Provide the (X, Y) coordinate of the cell's center where the given text is located.  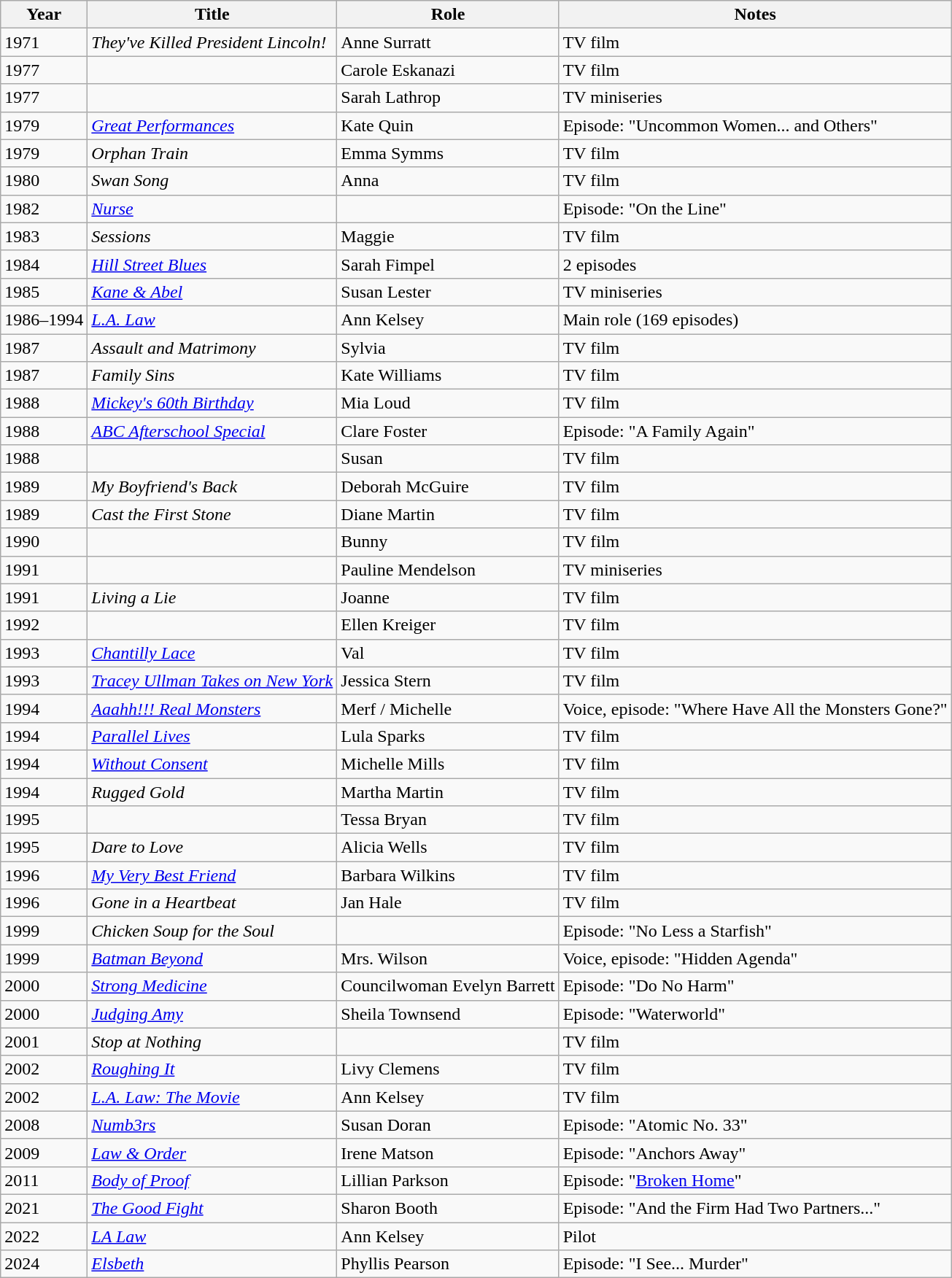
Episode: "Atomic No. 33" (755, 1125)
Roughing It (212, 1069)
Emma Symms (448, 153)
Chicken Soup for the Soul (212, 931)
ABC Afterschool Special (212, 431)
1984 (44, 264)
Law & Order (212, 1153)
Without Consent (212, 764)
Main role (169 episodes) (755, 319)
Stop at Nothing (212, 1042)
Nurse (212, 209)
Elsbeth (212, 1264)
1982 (44, 209)
Sessions (212, 236)
Maggie (448, 236)
Sylvia (448, 348)
LA Law (212, 1236)
2021 (44, 1208)
Rugged Gold (212, 791)
Title (212, 15)
Mickey's 60th Birthday (212, 403)
Diane Martin (448, 514)
Livy Clemens (448, 1069)
Jan Hale (448, 903)
Lillian Parkson (448, 1180)
They've Killed President Lincoln! (212, 42)
Cast the First Stone (212, 514)
Sarah Fimpel (448, 264)
L.A. Law (212, 319)
Sarah Lathrop (448, 98)
Voice, episode: "Hidden Agenda" (755, 958)
Deborah McGuire (448, 487)
Parallel Lives (212, 736)
1971 (44, 42)
Ellen Kreiger (448, 625)
2022 (44, 1236)
Episode: "Waterworld" (755, 1014)
Aaahh!!! Real Monsters (212, 708)
Body of Proof (212, 1180)
Dare to Love (212, 848)
Irene Matson (448, 1153)
Pauline Mendelson (448, 570)
Episode: "No Less a Starfish" (755, 931)
Kate Quin (448, 125)
Kane & Abel (212, 292)
Sharon Booth (448, 1208)
Tessa Bryan (448, 820)
Phyllis Pearson (448, 1264)
Great Performances (212, 125)
Episode: "I See... Murder" (755, 1264)
Mrs. Wilson (448, 958)
Merf / Michelle (448, 708)
Batman Beyond (212, 958)
1992 (44, 625)
Orphan Train (212, 153)
Notes (755, 15)
Numb3rs (212, 1125)
Role (448, 15)
1985 (44, 292)
2 episodes (755, 264)
Susan Doran (448, 1125)
My Very Best Friend (212, 875)
Councilwoman Evelyn Barrett (448, 986)
Mia Loud (448, 403)
Martha Martin (448, 791)
Lula Sparks (448, 736)
Strong Medicine (212, 986)
2011 (44, 1180)
Susan (448, 459)
Living a Lie (212, 597)
Family Sins (212, 376)
Hill Street Blues (212, 264)
Sheila Townsend (448, 1014)
Val (448, 653)
Judging Amy (212, 1014)
Pilot (755, 1236)
2024 (44, 1264)
Swan Song (212, 181)
2001 (44, 1042)
Episode: "Broken Home" (755, 1180)
Bunny (448, 542)
1980 (44, 181)
Jessica Stern (448, 681)
Voice, episode: "Where Have All the Monsters Gone?" (755, 708)
Episode: "And the Firm Had Two Partners..." (755, 1208)
Joanne (448, 597)
Gone in a Heartbeat (212, 903)
Year (44, 15)
Episode: "Uncommon Women... and Others" (755, 125)
Susan Lester (448, 292)
Anne Surratt (448, 42)
Alicia Wells (448, 848)
Episode: "A Family Again" (755, 431)
Clare Foster (448, 431)
Michelle Mills (448, 764)
1990 (44, 542)
Episode: "On the Line" (755, 209)
My Boyfriend's Back (212, 487)
Episode: "Anchors Away" (755, 1153)
Chantilly Lace (212, 653)
2009 (44, 1153)
Carole Eskanazi (448, 70)
Assault and Matrimony (212, 348)
Kate Williams (448, 376)
1986–1994 (44, 319)
Tracey Ullman Takes on New York (212, 681)
Anna (448, 181)
L.A. Law: The Movie (212, 1097)
Episode: "Do No Harm" (755, 986)
1983 (44, 236)
The Good Fight (212, 1208)
2008 (44, 1125)
Barbara Wilkins (448, 875)
